Pinpoint the cell where the given text exists, returning its (X, Y) midpoint coordinate. 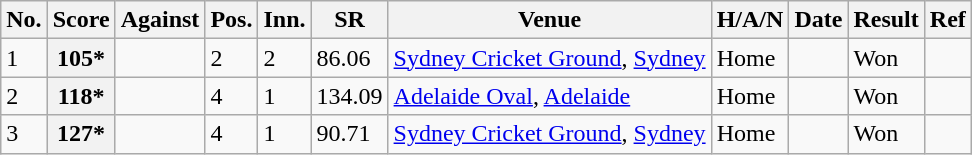
Against (160, 20)
90.71 (350, 134)
134.09 (350, 96)
118* (81, 96)
105* (81, 58)
No. (24, 20)
127* (81, 134)
Pos. (232, 20)
Ref (948, 20)
Result (886, 20)
3 (24, 134)
Score (81, 20)
SR (350, 20)
Venue (550, 20)
86.06 (350, 58)
Date (818, 20)
Inn. (284, 20)
Adelaide Oval, Adelaide (550, 96)
H/A/N (750, 20)
